Locate the cell with the specified text and output its [x, y] center coordinate. 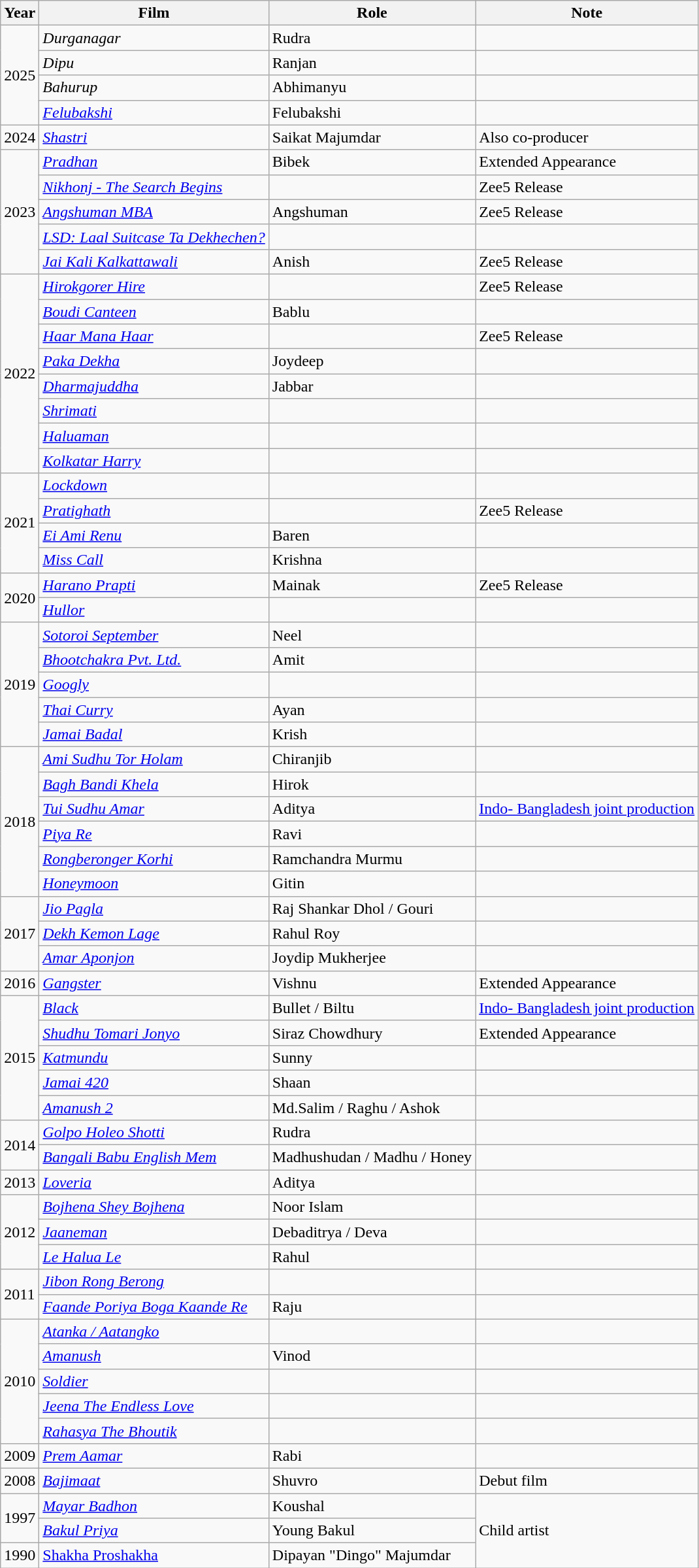
Bablu [372, 312]
Nikhonj - The Search Begins [154, 187]
Note [587, 13]
Saikat Majumdar [372, 137]
2025 [20, 75]
2014 [20, 1145]
Amit [372, 659]
Hirokgorer Hire [154, 286]
Ramchandra Murmu [372, 859]
Haar Mana Haar [154, 337]
2018 [20, 822]
1997 [20, 1518]
Amar Aponjon [154, 958]
Sotoroi September [154, 635]
Neel [372, 635]
Shakha Proshakha [154, 1556]
1990 [20, 1556]
Abhimanyu [372, 88]
Jeena The Endless Love [154, 1406]
Honeymoon [154, 884]
Jibon Rong Berong [154, 1282]
Rahul [372, 1257]
Shudhu Tomari Jonyo [154, 1033]
Mainak [372, 585]
Ayan [372, 709]
Tui Sudhu Amar [154, 809]
Kolkatar Harry [154, 461]
Pradhan [154, 162]
Loveria [154, 1182]
Noor Islam [372, 1207]
Md.Salim / Raghu / Ashok [372, 1108]
2020 [20, 597]
2017 [20, 933]
Rabi [372, 1456]
2024 [20, 137]
Bhootchakra Pvt. Ltd. [154, 659]
Bojhena Shey Bojhena [154, 1207]
Ravi [372, 834]
Jamai 420 [154, 1082]
Joydip Mukherjee [372, 958]
Jio Pagla [154, 909]
Film [154, 13]
Ranjan [372, 63]
Hirok [372, 784]
Haluaman [154, 436]
Anish [372, 261]
Jai Kali Kalkattawali [154, 261]
Siraz Chowdhury [372, 1033]
Dekh Kemon Lage [154, 933]
Shastri [154, 137]
2015 [20, 1058]
LSD: Laal Suitcase Ta Dekhechen? [154, 237]
Ami Sudhu Tor Holam [154, 759]
2011 [20, 1294]
Paka Dekha [154, 361]
Chiranjib [372, 759]
Ei Ami Renu [154, 535]
Thai Curry [154, 709]
Baren [372, 535]
Black [154, 1008]
Golpo Holeo Shotti [154, 1133]
Atanka / Aatangko [154, 1331]
Raj Shankar Dhol / Gouri [372, 909]
Piya Re [154, 834]
Role [372, 13]
Vishnu [372, 983]
2022 [20, 373]
Vinod [372, 1356]
2008 [20, 1480]
2019 [20, 684]
Le Halua Le [154, 1257]
Boudi Canteen [154, 312]
Rahasya The Bhoutik [154, 1431]
Miss Call [154, 560]
Gangster [154, 983]
Jamai Badal [154, 735]
2023 [20, 212]
2013 [20, 1182]
Mayar Badhon [154, 1505]
Angshuman MBA [154, 212]
2009 [20, 1456]
2012 [20, 1232]
Bakul Priya [154, 1531]
Madhushudan / Madhu / Honey [372, 1158]
Googly [154, 684]
Rahul Roy [372, 933]
Gitin [372, 884]
Amanush [154, 1356]
Joydeep [372, 361]
Amanush 2 [154, 1108]
Harano Prapti [154, 585]
Durganagar [154, 38]
Rongberonger Korhi [154, 859]
Bullet / Biltu [372, 1008]
Shuvro [372, 1480]
Krish [372, 735]
Raju [372, 1307]
Dipu [154, 63]
Shaan [372, 1082]
Krishna [372, 560]
Year [20, 13]
Katmundu [154, 1058]
Koushal [372, 1505]
Dharmajuddha [154, 386]
Bibek [372, 162]
Also co-producer [587, 137]
Shrimati [154, 411]
Angshuman [372, 212]
2021 [20, 523]
Bangali Babu English Mem [154, 1158]
2016 [20, 983]
Jaaneman [154, 1232]
Young Bakul [372, 1531]
Dipayan "Dingo" Majumdar [372, 1556]
Bahurup [154, 88]
Pratighath [154, 510]
Soldier [154, 1381]
Bagh Bandi Khela [154, 784]
Bajimaat [154, 1480]
Prem Aamar [154, 1456]
Debut film [587, 1480]
Child artist [587, 1530]
Sunny [372, 1058]
Jabbar [372, 386]
Debaditrya / Deva [372, 1232]
Hullor [154, 610]
Lockdown [154, 486]
Faande Poriya Boga Kaande Re [154, 1307]
2010 [20, 1381]
